Locate the cell with the specified text and output its [x, y] center coordinate. 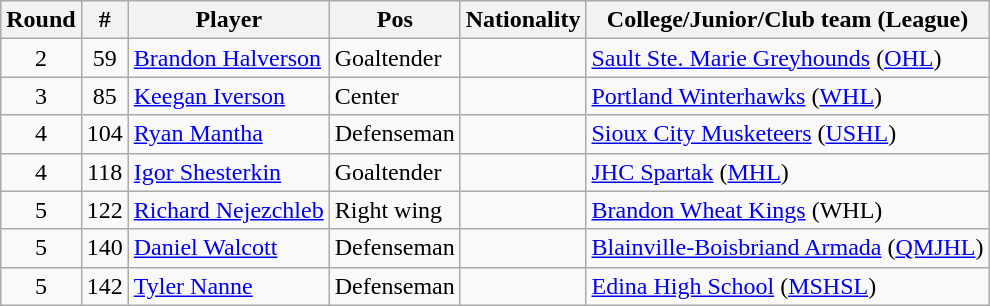
Player [228, 20]
3 [41, 96]
Sioux City Musketeers (USHL) [788, 134]
118 [104, 172]
Tyler Nanne [228, 286]
59 [104, 58]
Nationality [523, 20]
JHC Spartak (MHL) [788, 172]
Portland Winterhawks (WHL) [788, 96]
122 [104, 210]
Richard Nejezchleb [228, 210]
2 [41, 58]
Blainville-Boisbriand Armada (QMJHL) [788, 248]
140 [104, 248]
142 [104, 286]
85 [104, 96]
Daniel Walcott [228, 248]
Brandon Halverson [228, 58]
104 [104, 134]
Sault Ste. Marie Greyhounds (OHL) [788, 58]
Center [394, 96]
Edina High School (MSHSL) [788, 286]
# [104, 20]
Pos [394, 20]
Keegan Iverson [228, 96]
Igor Shesterkin [228, 172]
Ryan Mantha [228, 134]
College/Junior/Club team (League) [788, 20]
Brandon Wheat Kings (WHL) [788, 210]
Round [41, 20]
Right wing [394, 210]
